Detect which cell encompasses the target text, then output its [X, Y] center coordinate. 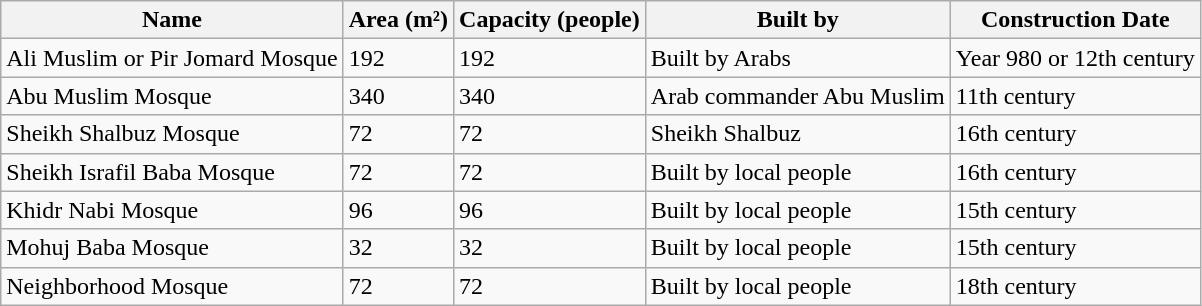
11th century [1075, 96]
Built by [798, 20]
Neighborhood Mosque [172, 286]
Sheikh Shalbuz Mosque [172, 134]
Sheikh Israfil Baba Mosque [172, 172]
Sheikh Shalbuz [798, 134]
Mohuj Baba Mosque [172, 248]
Name [172, 20]
Abu Muslim Mosque [172, 96]
Construction Date [1075, 20]
Built by Arabs [798, 58]
Khidr Nabi Mosque [172, 210]
Area (m²) [398, 20]
18th century [1075, 286]
Arab commander Abu Muslim [798, 96]
Year 980 or 12th century [1075, 58]
Ali Muslim or Pir Jomard Mosque [172, 58]
Capacity (people) [550, 20]
